Output the (x, y) coordinate of the center of the cell containing the given text.  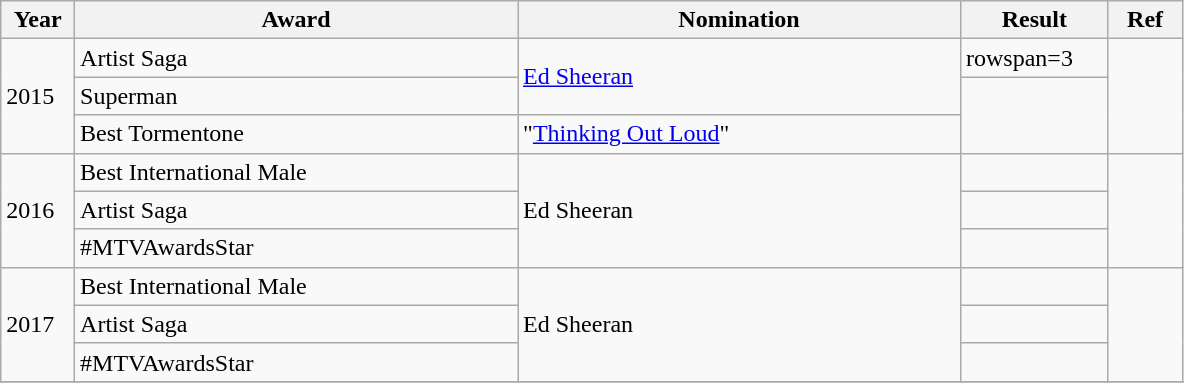
Ref (1145, 20)
2017 (38, 324)
Award (296, 20)
2016 (38, 210)
"Thinking Out Loud" (740, 134)
Result (1035, 20)
Year (38, 20)
Nomination (740, 20)
rowspan=3 (1035, 58)
Best Tormentone (296, 134)
2015 (38, 96)
Superman (296, 96)
